Determine the (X, Y) coordinate at the center of the cell enclosing the given text.  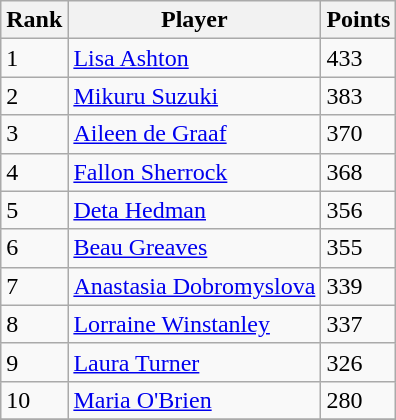
2 (34, 96)
383 (358, 96)
Points (358, 20)
355 (358, 248)
368 (358, 172)
Mikuru Suzuki (194, 96)
Rank (34, 20)
6 (34, 248)
8 (34, 324)
339 (358, 286)
337 (358, 324)
370 (358, 134)
Player (194, 20)
Anastasia Dobromyslova (194, 286)
Lisa Ashton (194, 58)
Lorraine Winstanley (194, 324)
356 (358, 210)
Laura Turner (194, 362)
Maria O'Brien (194, 400)
3 (34, 134)
Aileen de Graaf (194, 134)
1 (34, 58)
9 (34, 362)
4 (34, 172)
Beau Greaves (194, 248)
Deta Hedman (194, 210)
5 (34, 210)
10 (34, 400)
326 (358, 362)
Fallon Sherrock (194, 172)
280 (358, 400)
7 (34, 286)
433 (358, 58)
